Search for the cell housing the specified text and yield its (X, Y) center coordinate. 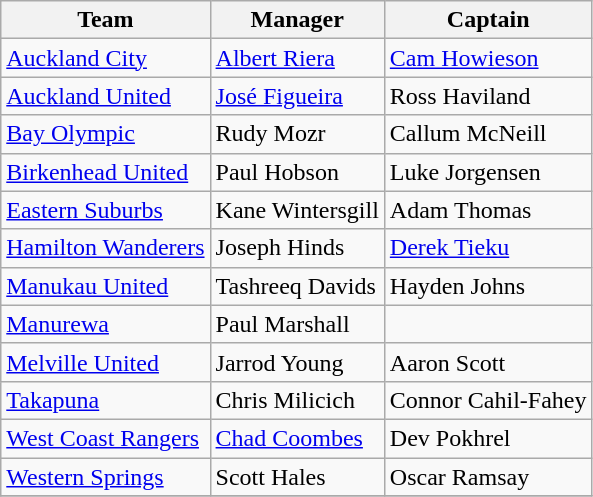
Hayden Johns (488, 286)
Auckland City (106, 58)
Birkenhead United (106, 172)
Joseph Hinds (297, 248)
Ross Haviland (488, 96)
Melville United (106, 362)
Auckland United (106, 96)
Oscar Ramsay (488, 477)
Paul Marshall (297, 324)
Manager (297, 20)
Chris Milicich (297, 400)
Manurewa (106, 324)
Captain (488, 20)
Western Springs (106, 477)
Derek Tieku (488, 248)
Rudy Mozr (297, 134)
West Coast Rangers (106, 438)
Paul Hobson (297, 172)
Connor Cahil-Fahey (488, 400)
José Figueira (297, 96)
Jarrod Young (297, 362)
Luke Jorgensen (488, 172)
Scott Hales (297, 477)
Aaron Scott (488, 362)
Adam Thomas (488, 210)
Takapuna (106, 400)
Hamilton Wanderers (106, 248)
Chad Coombes (297, 438)
Callum McNeill (488, 134)
Eastern Suburbs (106, 210)
Kane Wintersgill (297, 210)
Tashreeq Davids (297, 286)
Team (106, 20)
Albert Riera (297, 58)
Bay Olympic (106, 134)
Manukau United (106, 286)
Dev Pokhrel (488, 438)
Cam Howieson (488, 58)
